Extract the [x, y] coordinate from the center of the cell holding the provided text.  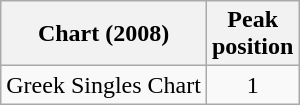
Peakposition [252, 34]
Greek Singles Chart [104, 85]
Chart (2008) [104, 34]
1 [252, 85]
